Pinpoint the cell where the given text exists, returning its (X, Y) midpoint coordinate. 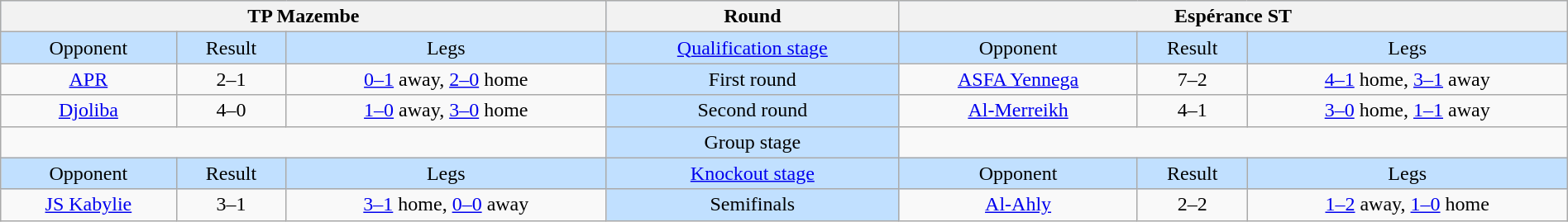
1–0 away, 3–0 home (447, 111)
Espérance ST (1233, 17)
JS Kabylie (88, 205)
Semifinals (753, 205)
7–2 (1193, 79)
2–1 (232, 79)
3–1 home, 0–0 away (447, 205)
1–2 away, 1–0 home (1408, 205)
3–0 home, 1–1 away (1408, 111)
Round (753, 17)
4–1 (1193, 111)
Group stage (753, 142)
Al-Merreikh (1019, 111)
4–1 home, 3–1 away (1408, 79)
4–0 (232, 111)
Qualification stage (753, 48)
Second round (753, 111)
TP Mazembe (304, 17)
Djoliba (88, 111)
APR (88, 79)
Knockout stage (753, 173)
2–2 (1193, 205)
0–1 away, 2–0 home (447, 79)
3–1 (232, 205)
Al-Ahly (1019, 205)
ASFA Yennega (1019, 79)
First round (753, 79)
